Search for the cell housing the specified text and yield its (X, Y) center coordinate. 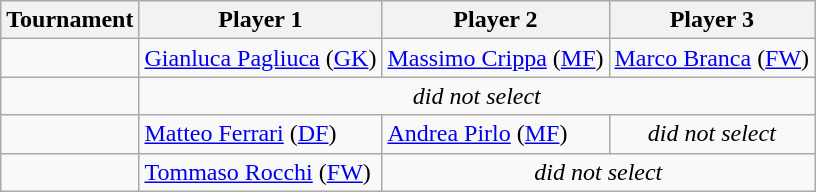
Andrea Pirlo (MF) (496, 134)
Player 3 (712, 20)
Tommaso Rocchi (FW) (260, 172)
Player 2 (496, 20)
Player 1 (260, 20)
Massimo Crippa (MF) (496, 58)
Tournament (70, 20)
Gianluca Pagliuca (GK) (260, 58)
Matteo Ferrari (DF) (260, 134)
Marco Branca (FW) (712, 58)
